For the text-containing cell, return its midpoint in [x, y] coordinate format. 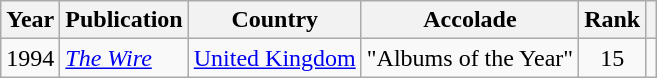
Rank [612, 20]
1994 [30, 58]
Publication [124, 20]
Country [274, 20]
The Wire [124, 58]
"Albums of the Year" [470, 58]
Accolade [470, 20]
15 [612, 58]
United Kingdom [274, 58]
Year [30, 20]
